Detect which cell encompasses the target text, then output its (x, y) center coordinate. 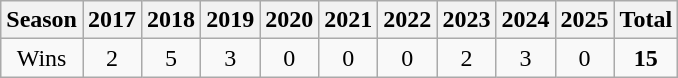
2019 (230, 20)
2018 (172, 20)
2022 (408, 20)
2020 (290, 20)
2017 (112, 20)
Total (646, 20)
Wins (42, 58)
2025 (584, 20)
2023 (466, 20)
5 (172, 58)
2021 (348, 20)
Season (42, 20)
15 (646, 58)
2024 (526, 20)
